Identify which cell holds the provided text, then report its [x, y] central coordinate. 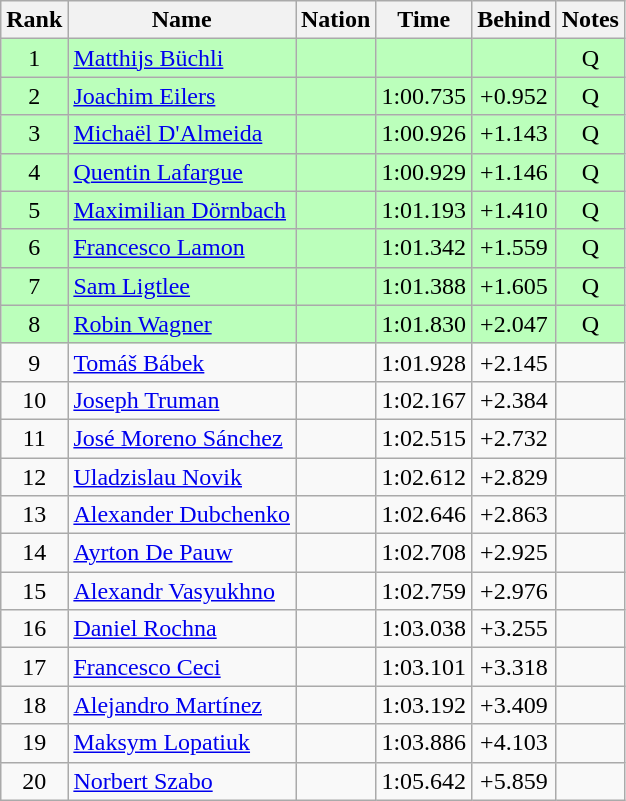
16 [34, 629]
1:01.342 [424, 248]
11 [34, 438]
Alexandr Vasyukhno [182, 591]
+2.863 [514, 515]
+1.146 [514, 172]
1:02.759 [424, 591]
7 [34, 286]
1:00.926 [424, 134]
+2.384 [514, 400]
15 [34, 591]
1:02.612 [424, 477]
Joachim Eilers [182, 96]
Time [424, 20]
+1.410 [514, 210]
Notes [590, 20]
+2.145 [514, 362]
+2.732 [514, 438]
Francesco Lamon [182, 248]
+3.318 [514, 667]
20 [34, 781]
+2.829 [514, 477]
17 [34, 667]
Alejandro Martínez [182, 705]
Name [182, 20]
Maksym Lopatiuk [182, 743]
Nation [336, 20]
1:01.388 [424, 286]
1:03.192 [424, 705]
+3.255 [514, 629]
José Moreno Sánchez [182, 438]
Maximilian Dörnbach [182, 210]
6 [34, 248]
1:02.646 [424, 515]
1:01.928 [424, 362]
+5.859 [514, 781]
Tomáš Bábek [182, 362]
1:01.830 [424, 324]
8 [34, 324]
1 [34, 58]
1:03.038 [424, 629]
Norbert Szabo [182, 781]
4 [34, 172]
1:00.929 [424, 172]
+1.559 [514, 248]
Joseph Truman [182, 400]
9 [34, 362]
19 [34, 743]
1:02.515 [424, 438]
Ayrton De Pauw [182, 553]
+4.103 [514, 743]
+1.143 [514, 134]
10 [34, 400]
+3.409 [514, 705]
Alexander Dubchenko [182, 515]
Uladzislau Novik [182, 477]
Michaël D'Almeida [182, 134]
1:03.101 [424, 667]
Rank [34, 20]
12 [34, 477]
1:03.886 [424, 743]
13 [34, 515]
Robin Wagner [182, 324]
Sam Ligtlee [182, 286]
1:02.167 [424, 400]
5 [34, 210]
1:05.642 [424, 781]
3 [34, 134]
1:00.735 [424, 96]
+2.047 [514, 324]
2 [34, 96]
+0.952 [514, 96]
18 [34, 705]
1:02.708 [424, 553]
14 [34, 553]
Francesco Ceci [182, 667]
1:01.193 [424, 210]
+2.925 [514, 553]
Behind [514, 20]
Matthijs Büchli [182, 58]
+1.605 [514, 286]
Daniel Rochna [182, 629]
+2.976 [514, 591]
Quentin Lafargue [182, 172]
